Pinpoint the cell where the given text exists, returning its [X, Y] midpoint coordinate. 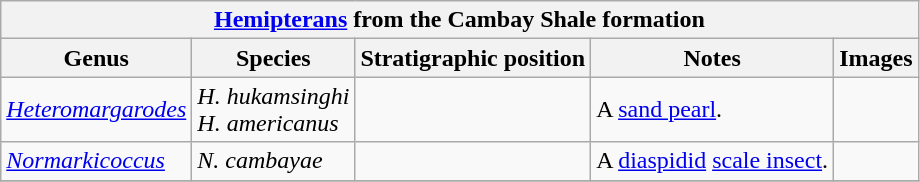
Normarkicoccus [96, 161]
Stratigraphic position [473, 58]
Heteromargarodes [96, 110]
Species [274, 58]
Hemipterans from the Cambay Shale formation [460, 20]
Genus [96, 58]
N. cambayae [274, 161]
A sand pearl. [712, 110]
Images [876, 58]
H. hukamsinghiH. americanus [274, 110]
A diaspidid scale insect. [712, 161]
Notes [712, 58]
